Locate the cell with the specified text and output its [X, Y] center coordinate. 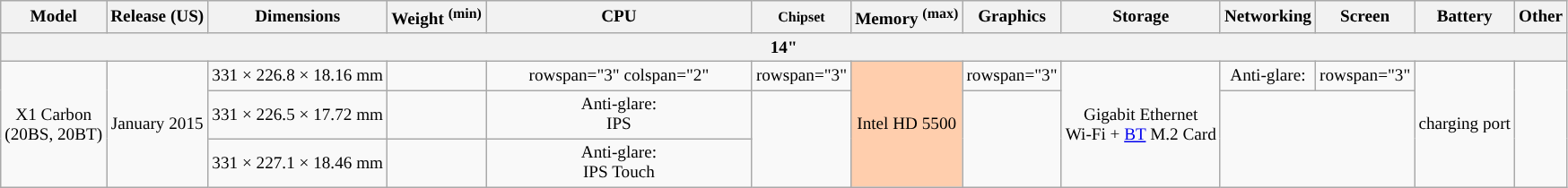
Weight (min) [437, 18]
Release (US) [158, 18]
331 × 226.8 × 18.16 mm [298, 76]
Screen [1365, 18]
Anti-glare: [1267, 76]
Battery [1465, 18]
Graphics [1012, 18]
Gigabit EthernetWi-Fi + BT M.2 Card [1141, 124]
Storage [1141, 18]
331 × 227.1 × 18.46 mm [298, 163]
rowspan="3" colspan="2" [619, 76]
January 2015 [158, 124]
Other [1540, 18]
CPU [619, 18]
charging port [1465, 124]
Model [54, 18]
Chipset [801, 18]
14" [784, 47]
331 × 226.5 × 17.72 mm [298, 114]
Anti-glare: IPS [619, 114]
Intel HD 5500 [907, 124]
Dimensions [298, 18]
Networking [1267, 18]
Anti-glare: IPS Touch [619, 163]
X1 Carbon (20BS, 20BT) [54, 124]
Memory (max) [907, 18]
